Provide the (X, Y) coordinate of the cell's center where the given text is located.  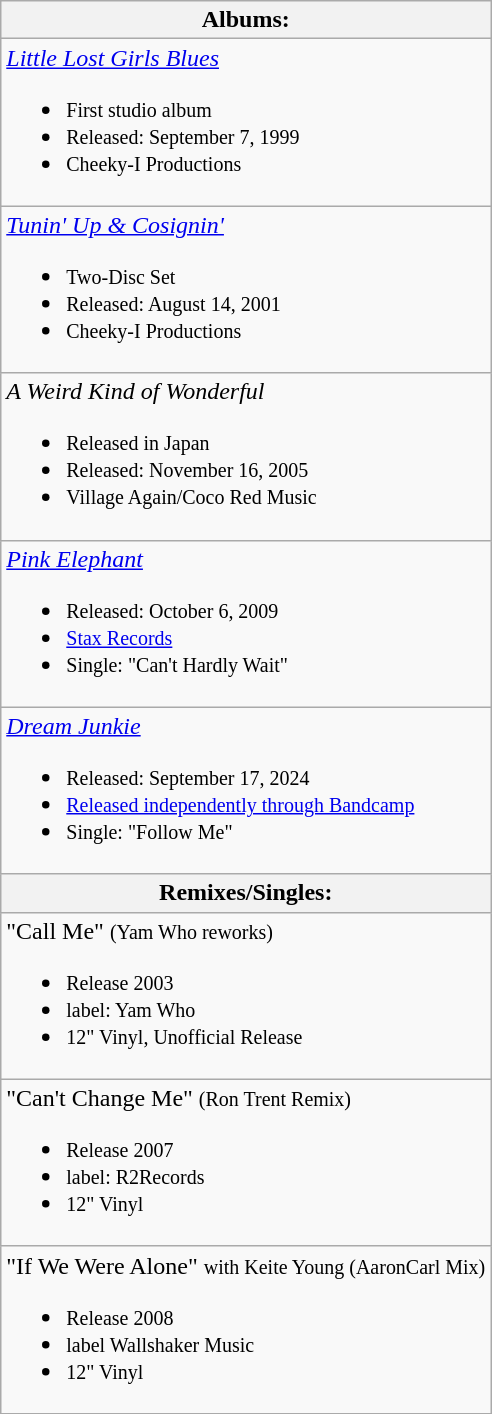
Albums: (246, 20)
Little Lost Girls BluesFirst studio albumReleased: September 7, 1999Cheeky-I Productions (246, 122)
Remixes/Singles: (246, 893)
"Can't Change Me" (Ron Trent Remix)Release 2007label: R2Records12" Vinyl (246, 1162)
"If We Were Alone" with Keite Young (AaronCarl Mix)Release 2008label Wallshaker Music12" Vinyl (246, 1330)
Pink ElephantReleased: October 6, 2009Stax RecordsSingle: "Can't Hardly Wait" (246, 624)
Tunin' Up & Cosignin'Two-Disc SetReleased: August 14, 2001Cheeky-I Productions (246, 290)
Dream JunkieReleased: September 17, 2024Released independently through BandcampSingle: "Follow Me" (246, 790)
"Call Me" (Yam Who reworks)Release 2003label: Yam Who12" Vinyl, Unofficial Release (246, 996)
A Weird Kind of WonderfulReleased in JapanReleased: November 16, 2005Village Again/Coco Red Music (246, 456)
